For the text-containing cell, return its midpoint in [X, Y] coordinate format. 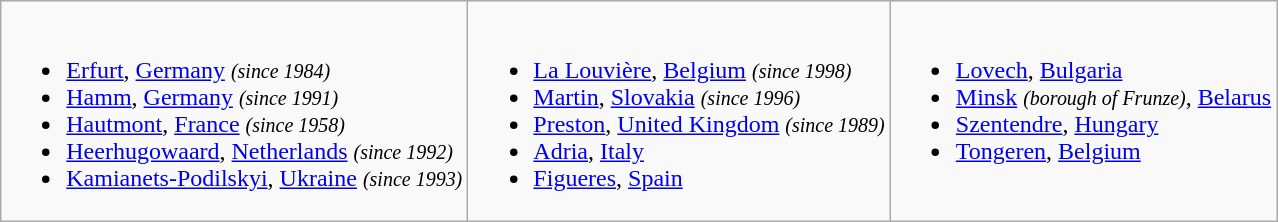
La Louvière, Belgium (since 1998) Martin, Slovakia (since 1996) Preston, United Kingdom (since 1989) Adria, Italy Figueres, Spain [679, 112]
Lovech, Bulgaria Minsk (borough of Frunze), Belarus Szentendre, Hungary Tongeren, Belgium [1083, 112]
